Pinpoint the cell where the given text exists, returning its [X, Y] midpoint coordinate. 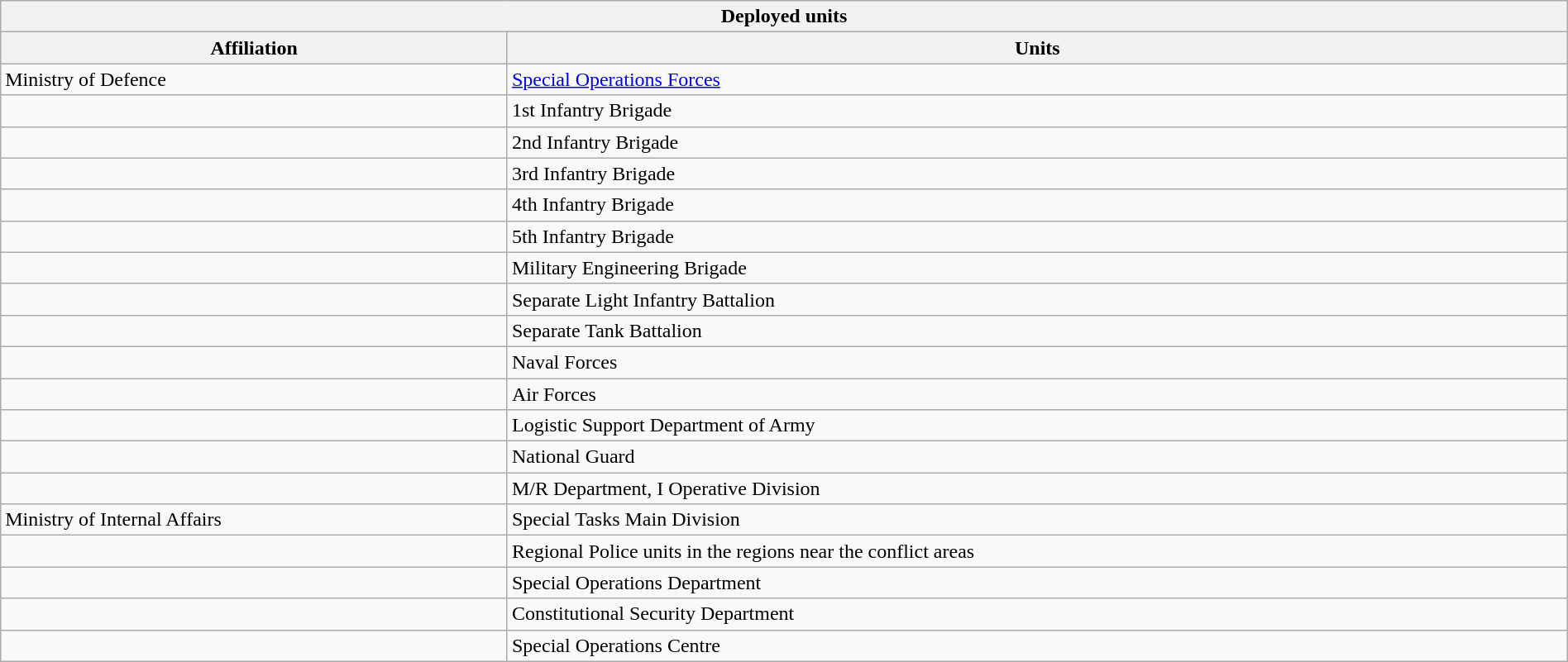
Logistic Support Department of Army [1037, 426]
Affiliation [255, 48]
Separate Light Infantry Battalion [1037, 299]
Air Forces [1037, 394]
1st Infantry Brigade [1037, 111]
Special Operations Department [1037, 583]
2nd Infantry Brigade [1037, 142]
Ministry of Defence [255, 79]
Naval Forces [1037, 362]
Separate Tank Battalion [1037, 331]
Special Tasks Main Division [1037, 520]
Units [1037, 48]
4th Infantry Brigade [1037, 205]
Special Operations Forces [1037, 79]
3rd Infantry Brigade [1037, 174]
National Guard [1037, 457]
Military Engineering Brigade [1037, 268]
Constitutional Security Department [1037, 614]
5th Infantry Brigade [1037, 236]
Special Operations Centre [1037, 645]
M/R Department, I Operative Division [1037, 488]
Deployed units [784, 17]
Regional Police units in the regions near the conflict areas [1037, 551]
Ministry of Internal Affairs [255, 520]
